Pinpoint the cell where the given text exists, returning its (x, y) midpoint coordinate. 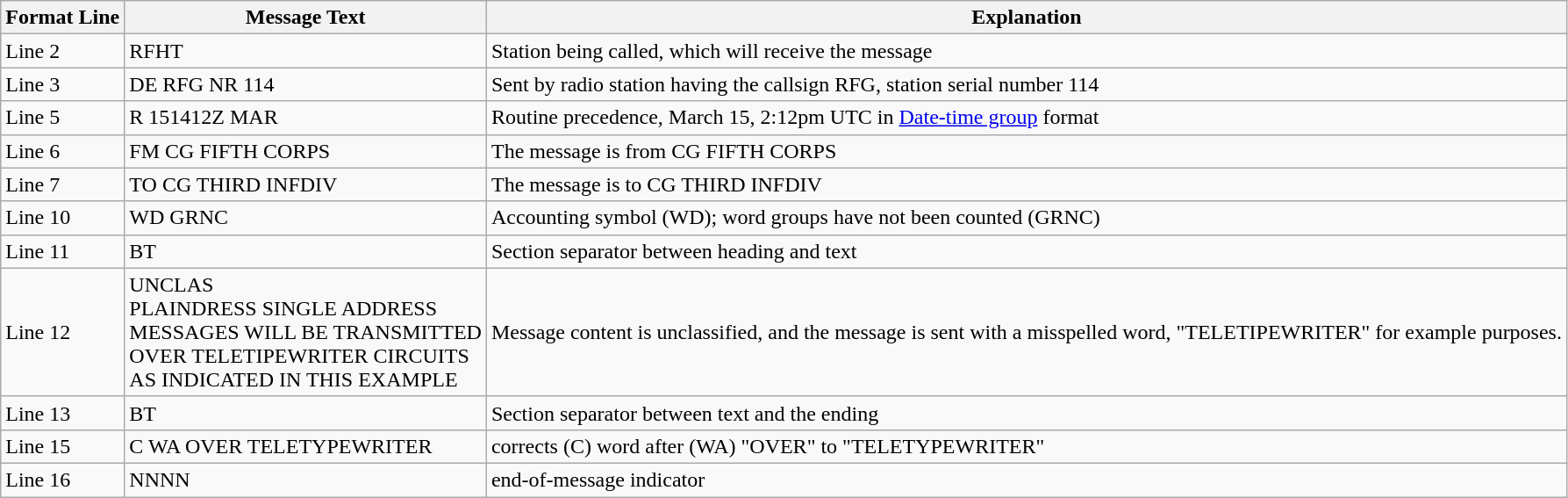
RFHT (305, 51)
Accounting symbol (WD); word groups have not been counted (GRNC) (1027, 218)
Message Text (305, 18)
R 151412Z MAR (305, 118)
The message is to CG THIRD INFDIV (1027, 184)
Station being called, which will receive the message (1027, 51)
Format Line (63, 18)
Line 5 (63, 118)
Message content is unclassified, and the message is sent with a misspelled word, "TELETIPEWRITER" for example purposes. (1027, 332)
Explanation (1027, 18)
TO CG THIRD INFDIV (305, 184)
FM CG FIFTH CORPS (305, 151)
Routine precedence, March 15, 2:12pm UTC in Date-time group format (1027, 118)
UNCLASPLAINDRESS SINGLE ADDRESSMESSAGES WILL BE TRANSMITTEDOVER TELETIPEWRITER CIRCUITSAS INDICATED IN THIS EXAMPLE (305, 332)
Line 2 (63, 51)
Line 6 (63, 151)
Line 7 (63, 184)
Sent by radio station having the callsign RFG, station serial number 114 (1027, 84)
corrects (C) word after (WA) "OVER" to "TELETYPEWRITER" (1027, 446)
Line 3 (63, 84)
WD GRNC (305, 218)
C WA OVER TELETYPEWRITER (305, 446)
DE RFG NR 114 (305, 84)
NNNN (305, 480)
Line 16 (63, 480)
Line 12 (63, 332)
Line 13 (63, 413)
Section separator between text and the ending (1027, 413)
end-of-message indicator (1027, 480)
The message is from CG FIFTH CORPS (1027, 151)
Line 11 (63, 251)
Section separator between heading and text (1027, 251)
Line 15 (63, 446)
Line 10 (63, 218)
